Detect which cell encompasses the target text, then output its [X, Y] center coordinate. 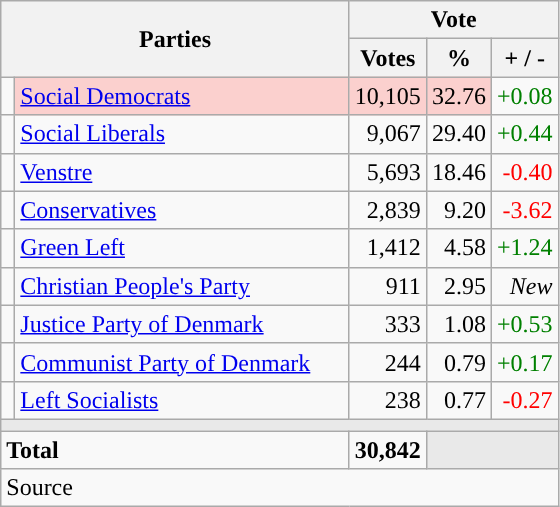
32.76 [458, 96]
Justice Party of Denmark [182, 324]
+0.17 [524, 362]
2,839 [388, 210]
30,842 [388, 449]
-3.62 [524, 210]
Vote [454, 20]
244 [388, 362]
Venstre [182, 172]
+0.53 [524, 324]
Left Socialists [182, 400]
Social Democrats [182, 96]
Communist Party of Denmark [182, 362]
4.58 [458, 248]
911 [388, 286]
+0.44 [524, 134]
9.20 [458, 210]
2.95 [458, 286]
9,067 [388, 134]
Conservatives [182, 210]
238 [388, 400]
Parties [176, 39]
-0.27 [524, 400]
0.77 [458, 400]
-0.40 [524, 172]
333 [388, 324]
18.46 [458, 172]
Source [280, 488]
10,105 [388, 96]
Votes [388, 58]
Total [176, 449]
Green Left [182, 248]
29.40 [458, 134]
5,693 [388, 172]
0.79 [458, 362]
+0.08 [524, 96]
Social Liberals [182, 134]
% [458, 58]
1,412 [388, 248]
Christian People's Party [182, 286]
New [524, 286]
1.08 [458, 324]
+1.24 [524, 248]
+ / - [524, 58]
